Find where the given text appears and provide that cell's center as (X, Y) coordinate. 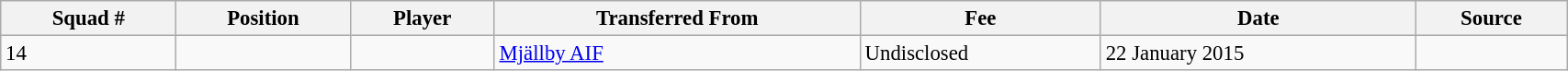
Date (1258, 18)
14 (88, 53)
Squad # (88, 18)
Source (1491, 18)
22 January 2015 (1258, 53)
Position (263, 18)
Transferred From (677, 18)
Player (423, 18)
Undisclosed (980, 53)
Mjällby AIF (677, 53)
Fee (980, 18)
